Extract the (x, y) coordinate from the center of the cell holding the provided text.  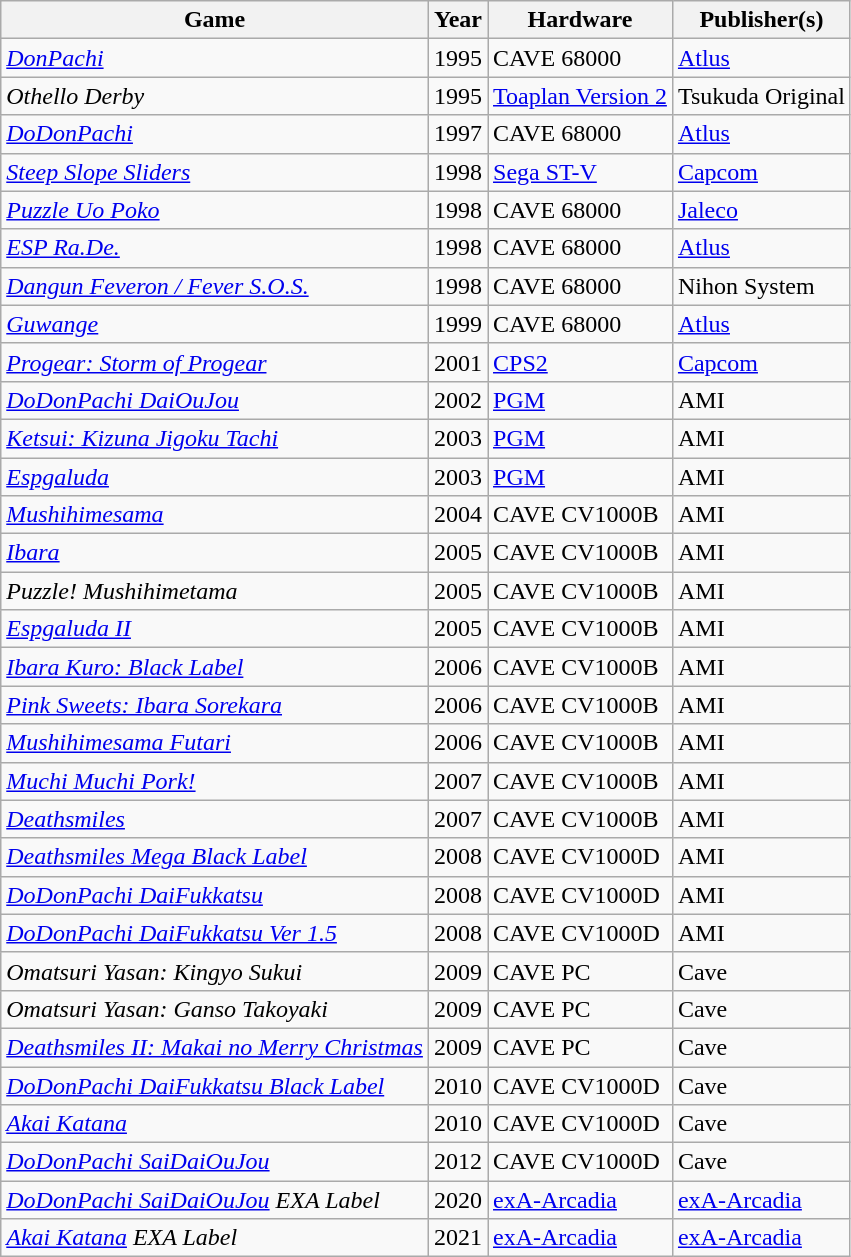
Ketsui: Kizuna Jigoku Tachi (215, 438)
Year (458, 20)
DonPachi (215, 58)
Guwange (215, 324)
Dangun Feveron / Fever S.O.S. (215, 286)
Nihon System (761, 286)
Omatsuri Yasan: Ganso Takoyaki (215, 1009)
DoDonPachi DaiFukkatsu (215, 895)
Deathsmiles (215, 819)
Ibara Kuro: Black Label (215, 667)
Pink Sweets: Ibara Sorekara (215, 705)
DoDonPachi SaiDaiOuJou EXA Label (215, 1200)
Toaplan Version 2 (580, 96)
2012 (458, 1162)
DoDonPachi DaiFukkatsu Black Label (215, 1085)
2020 (458, 1200)
Mushihimesama (215, 515)
Othello Derby (215, 96)
Hardware (580, 20)
Puzzle Uo Poko (215, 210)
Mushihimesama Futari (215, 743)
Jaleco (761, 210)
Espgaluda (215, 477)
Espgaluda II (215, 629)
1999 (458, 324)
Ibara (215, 553)
Sega ST-V (580, 172)
Game (215, 20)
1997 (458, 134)
2004 (458, 515)
Akai Katana (215, 1124)
Publisher(s) (761, 20)
Muchi Muchi Pork! (215, 781)
Deathsmiles II: Makai no Merry Christmas (215, 1047)
2021 (458, 1238)
Deathsmiles Mega Black Label (215, 857)
Progear: Storm of Progear (215, 362)
DoDonPachi SaiDaiOuJou (215, 1162)
DoDonPachi DaiFukkatsu Ver 1.5 (215, 933)
2002 (458, 400)
Puzzle! Mushihimetama (215, 591)
Akai Katana EXA Label (215, 1238)
Tsukuda Original (761, 96)
Omatsuri Yasan: Kingyo Sukui (215, 971)
Steep Slope Sliders (215, 172)
CPS2 (580, 362)
DoDonPachi DaiOuJou (215, 400)
ESP Ra.De. (215, 248)
DoDonPachi (215, 134)
2001 (458, 362)
